Extract the (X, Y) coordinate from the center of the cell holding the provided text.  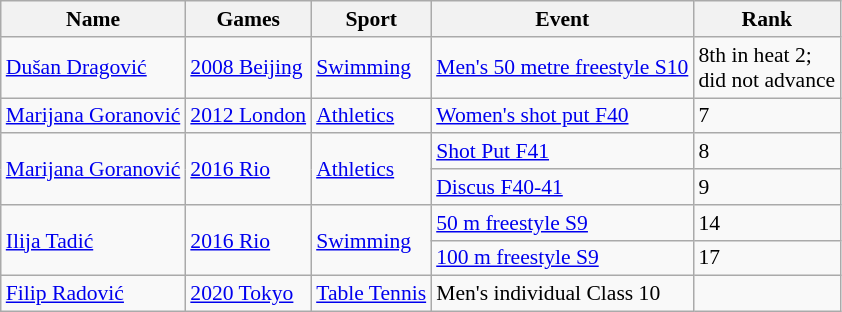
8th in heat 2; did not advance (766, 68)
Men's individual Class 10 (562, 294)
Men's 50 metre freestyle S10 (562, 68)
2012 London (248, 116)
2020 Tokyo (248, 294)
100 m freestyle S9 (562, 258)
7 (766, 116)
2008 Beijing (248, 68)
Dušan Dragović (94, 68)
Event (562, 19)
14 (766, 223)
Women's shot put F40 (562, 116)
Filip Radović (94, 294)
9 (766, 187)
8 (766, 152)
Sport (371, 19)
Name (94, 19)
Games (248, 19)
Shot Put F41 (562, 152)
Table Tennis (371, 294)
50 m freestyle S9 (562, 223)
17 (766, 258)
Rank (766, 19)
Discus F40-41 (562, 187)
Ilija Tadić (94, 240)
